Capture the cell that displays the provided text and extract its (x, y) central coordinate. 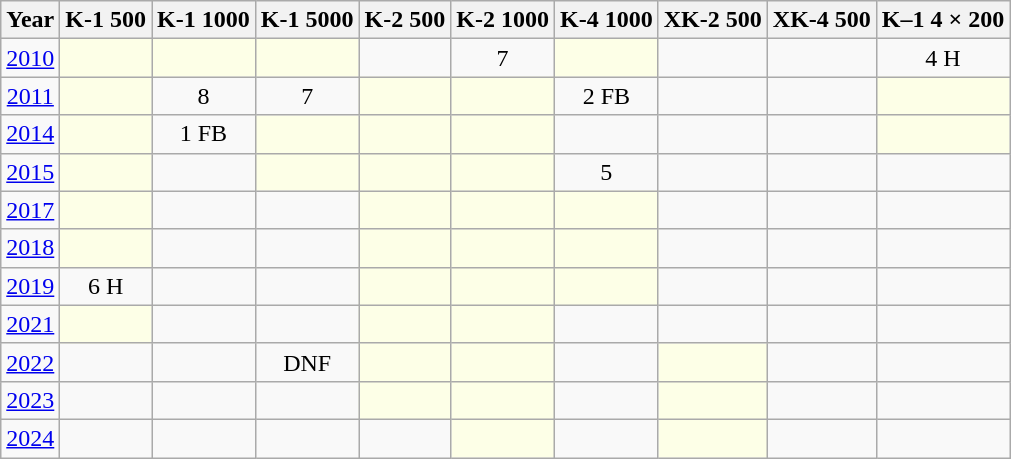
1 FB (204, 134)
2018 (30, 248)
2014 (30, 134)
K-1 5000 (307, 20)
2019 (30, 286)
5 (606, 172)
K-4 1000 (606, 20)
2011 (30, 96)
K–1 4 × 200 (942, 20)
2021 (30, 324)
Year (30, 20)
XK-2 500 (712, 20)
XK-4 500 (822, 20)
6 H (106, 286)
K-2 1000 (503, 20)
K-2 500 (405, 20)
2015 (30, 172)
DNF (307, 362)
2017 (30, 210)
2023 (30, 400)
2 FB (606, 96)
4 H (942, 58)
2022 (30, 362)
2024 (30, 438)
K-1 500 (106, 20)
K-1 1000 (204, 20)
8 (204, 96)
2010 (30, 58)
